Return (x, y) of the center of cell containing provided text 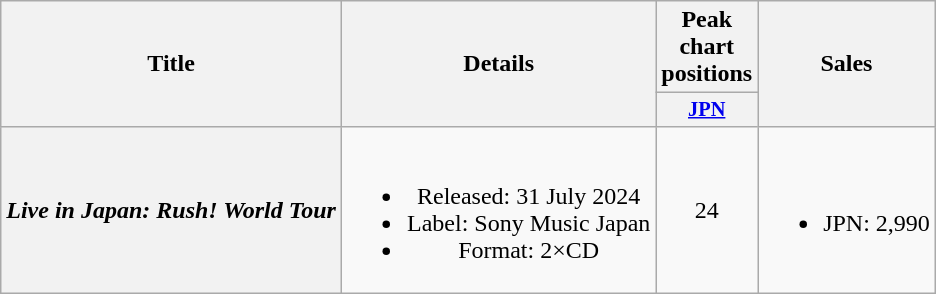
Sales (847, 64)
JPN: 2,990 (847, 210)
24 (707, 210)
Released: 31 July 2024Label: Sony Music JapanFormat: 2×CD (498, 210)
JPN (707, 110)
Title (172, 64)
Live in Japan: Rush! World Tour (172, 210)
Peak chart positions (707, 47)
Details (498, 64)
